Return [X, Y] of the center of cell containing provided text 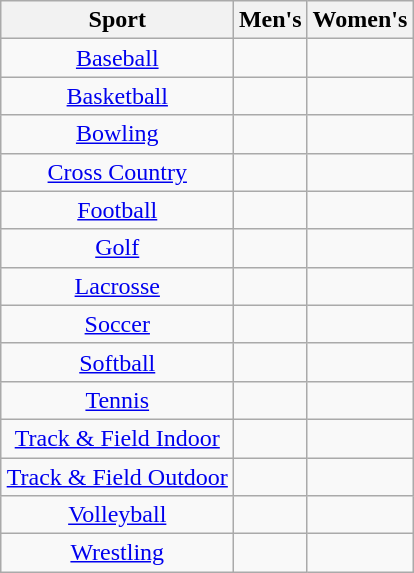
Volleyball [117, 515]
Track & Field Indoor [117, 438]
Softball [117, 362]
Men's [270, 20]
Wrestling [117, 553]
Tennis [117, 400]
Track & Field Outdoor [117, 477]
Lacrosse [117, 286]
Golf [117, 248]
Baseball [117, 58]
Soccer [117, 324]
Basketball [117, 96]
Women's [360, 20]
Football [117, 210]
Bowling [117, 134]
Cross Country [117, 172]
Sport [117, 20]
